For the text-containing cell, return its midpoint in (X, Y) coordinate format. 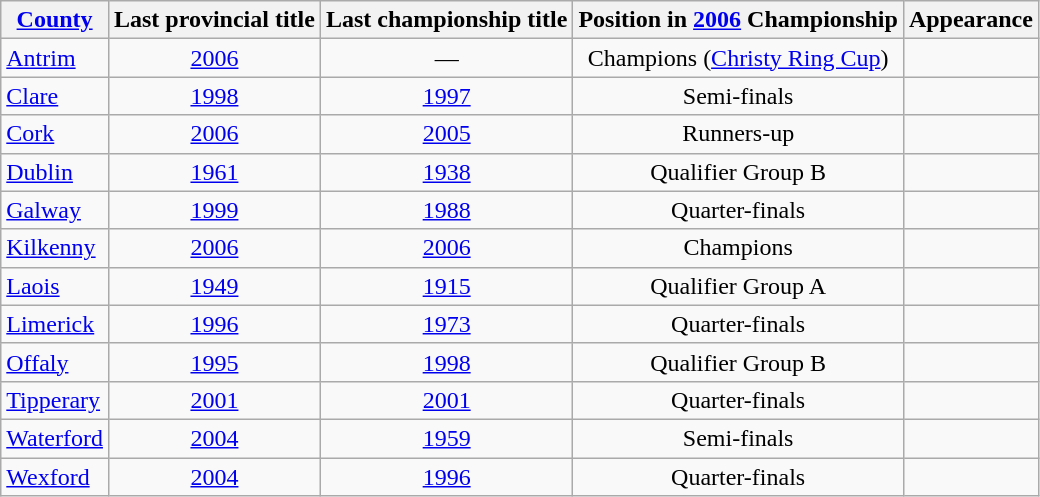
1915 (446, 286)
Clare (55, 96)
1997 (446, 96)
1949 (214, 286)
1938 (446, 172)
2005 (446, 134)
1995 (214, 362)
Galway (55, 210)
1988 (446, 210)
Last provincial title (214, 20)
1959 (446, 438)
Limerick (55, 324)
1999 (214, 210)
County (55, 20)
Qualifier Group A (738, 286)
Laois (55, 286)
Dublin (55, 172)
Cork (55, 134)
Wexford (55, 477)
Offaly (55, 362)
Waterford (55, 438)
Tipperary (55, 400)
Runners-up (738, 134)
Antrim (55, 58)
Kilkenny (55, 248)
Champions (738, 248)
Appearance (970, 20)
— (446, 58)
Champions (Christy Ring Cup) (738, 58)
1973 (446, 324)
1961 (214, 172)
Position in 2006 Championship (738, 20)
Last championship title (446, 20)
